Return (x, y) of the center of cell containing provided text 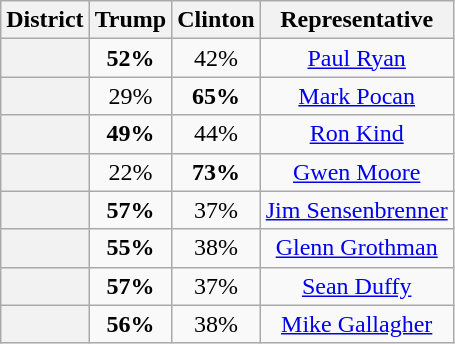
Gwen Moore (356, 172)
56% (130, 324)
Ron Kind (356, 134)
44% (216, 134)
Sean Duffy (356, 286)
District (45, 20)
49% (130, 134)
29% (130, 96)
Glenn Grothman (356, 248)
Jim Sensenbrenner (356, 210)
65% (216, 96)
Mike Gallagher (356, 324)
22% (130, 172)
42% (216, 58)
55% (130, 248)
Trump (130, 20)
Paul Ryan (356, 58)
Representative (356, 20)
Mark Pocan (356, 96)
73% (216, 172)
52% (130, 58)
Clinton (216, 20)
